Search for the cell housing the specified text and yield its [x, y] center coordinate. 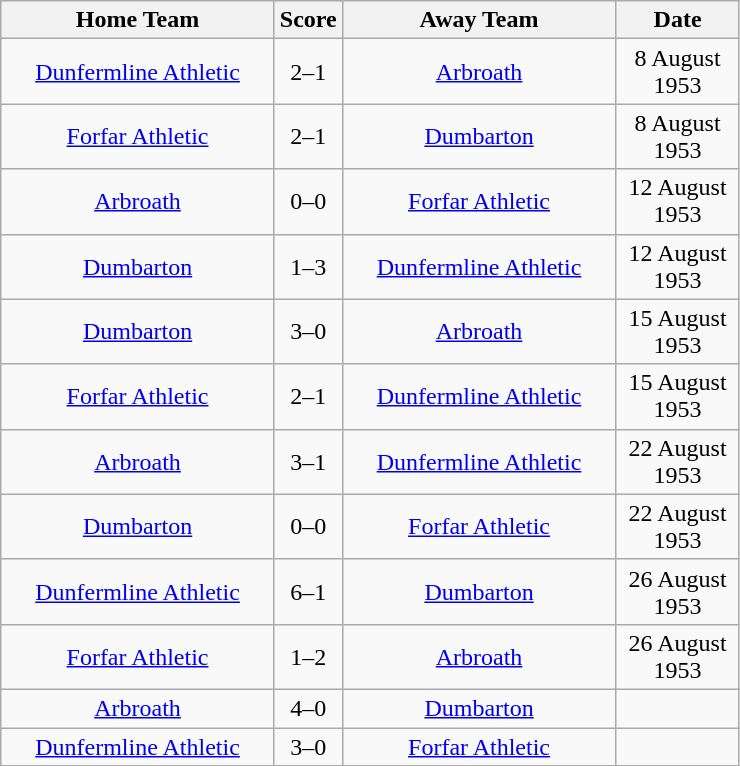
6–1 [308, 592]
1–3 [308, 266]
Score [308, 20]
Date [678, 20]
Away Team [479, 20]
Home Team [138, 20]
4–0 [308, 708]
1–2 [308, 656]
3–1 [308, 462]
